Detect which cell encompasses the target text, then output its (x, y) center coordinate. 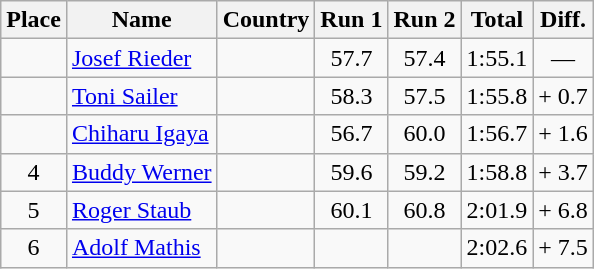
+ 1.6 (564, 134)
+ 3.7 (564, 172)
57.5 (424, 96)
59.6 (352, 172)
Total (497, 20)
Toni Sailer (142, 96)
Diff. (564, 20)
4 (34, 172)
Name (142, 20)
+ 7.5 (564, 248)
6 (34, 248)
Country (266, 20)
2:01.9 (497, 210)
58.3 (352, 96)
1:56.7 (497, 134)
Chiharu Igaya (142, 134)
1:58.8 (497, 172)
+ 6.8 (564, 210)
+ 0.7 (564, 96)
Buddy Werner (142, 172)
59.2 (424, 172)
Adolf Mathis (142, 248)
60.8 (424, 210)
Run 1 (352, 20)
Place (34, 20)
60.0 (424, 134)
57.7 (352, 58)
— (564, 58)
5 (34, 210)
Run 2 (424, 20)
Josef Rieder (142, 58)
1:55.8 (497, 96)
Roger Staub (142, 210)
57.4 (424, 58)
60.1 (352, 210)
2:02.6 (497, 248)
1:55.1 (497, 58)
56.7 (352, 134)
